Identify which cell holds the provided text, then report its [X, Y] central coordinate. 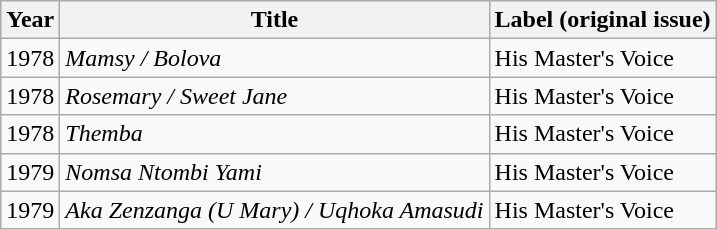
Year [30, 20]
Nomsa Ntombi Yami [274, 172]
Themba [274, 134]
Label (original issue) [602, 20]
Title [274, 20]
Mamsy / Bolova [274, 58]
Rosemary / Sweet Jane [274, 96]
Aka Zenzanga (U Mary) / Uqhoka Amasudi [274, 210]
